Locate the cell with the specified text and output its (x, y) center coordinate. 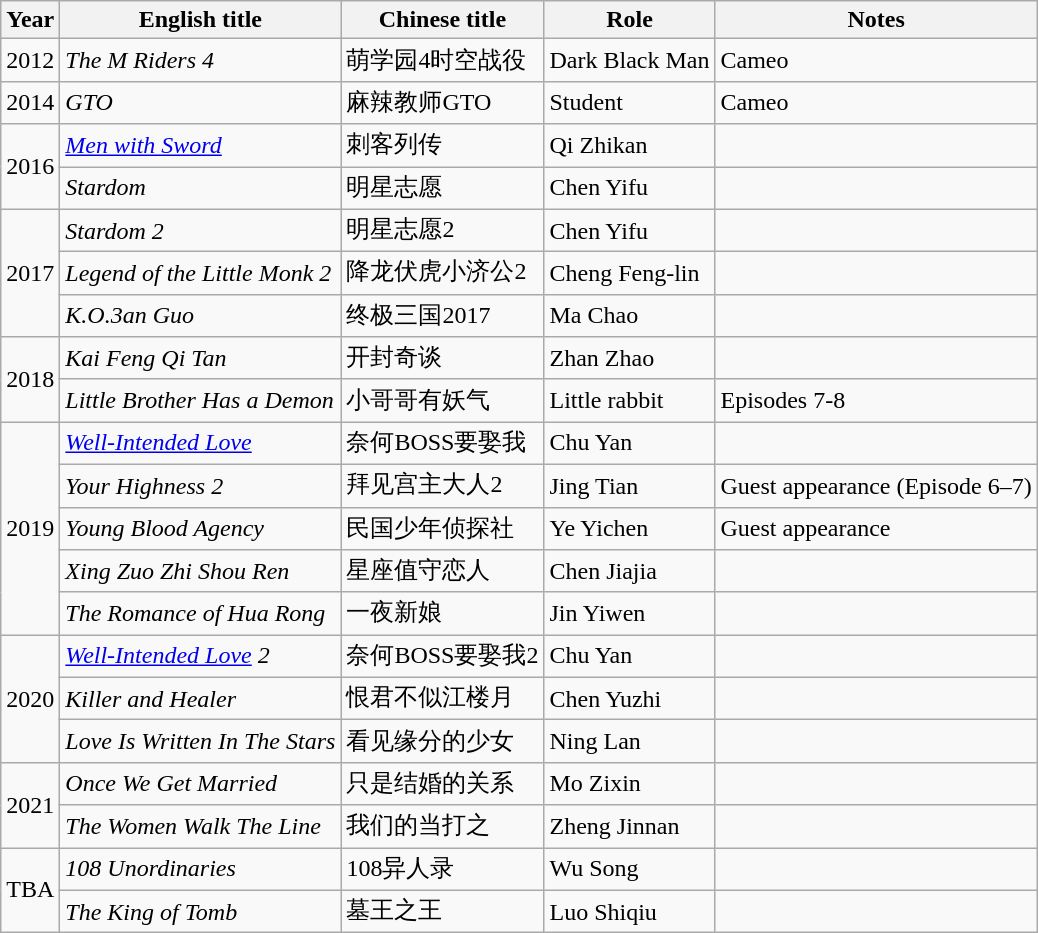
2016 (30, 166)
English title (200, 20)
Well-Intended Love 2 (200, 656)
Qi Zhikan (630, 146)
2014 (30, 102)
2017 (30, 273)
Chinese title (442, 20)
Zhan Zhao (630, 358)
Year (30, 20)
星座值守恋人 (442, 572)
终极三国2017 (442, 316)
Cheng Feng-lin (630, 274)
Stardom (200, 188)
奈何BOSS要娶我2 (442, 656)
Ma Chao (630, 316)
Once We Get Married (200, 784)
降龙伏虎小济公2 (442, 274)
Chen Yuzhi (630, 698)
2020 (30, 699)
Notes (876, 20)
Xing Zuo Zhi Shou Ren (200, 572)
Mo Zixin (630, 784)
Jin Yiwen (630, 614)
Chen Jiajia (630, 572)
Dark Black Man (630, 60)
麻辣教师GTO (442, 102)
Little Brother Has a Demon (200, 400)
Wu Song (630, 870)
Your Highness 2 (200, 486)
Love Is Written In The Stars (200, 742)
只是结婚的关系 (442, 784)
2019 (30, 528)
Men with Sword (200, 146)
明星志愿 (442, 188)
一夜新娘 (442, 614)
墓王之王 (442, 912)
Legend of the Little Monk 2 (200, 274)
The Women Walk The Line (200, 826)
Jing Tian (630, 486)
恨君不似江楼月 (442, 698)
小哥哥有妖气 (442, 400)
Killer and Healer (200, 698)
Young Blood Agency (200, 528)
Kai Feng Qi Tan (200, 358)
看见缘分的少女 (442, 742)
GTO (200, 102)
The M Riders 4 (200, 60)
108异人录 (442, 870)
Well-Intended Love (200, 444)
The Romance of Hua Rong (200, 614)
Role (630, 20)
Luo Shiqiu (630, 912)
拜见宫主大人2 (442, 486)
2012 (30, 60)
Stardom 2 (200, 230)
Episodes 7-8 (876, 400)
奈何BOSS要娶我 (442, 444)
开封奇谈 (442, 358)
Ye Yichen (630, 528)
Guest appearance (Episode 6–7) (876, 486)
The King of Tomb (200, 912)
Little rabbit (630, 400)
我们的当打之 (442, 826)
民国少年侦探社 (442, 528)
明星志愿2 (442, 230)
2021 (30, 804)
2018 (30, 380)
萌学园4时空战役 (442, 60)
刺客列传 (442, 146)
Ning Lan (630, 742)
Guest appearance (876, 528)
Student (630, 102)
TBA (30, 890)
108 Unordinaries (200, 870)
Zheng Jinnan (630, 826)
K.O.3an Guo (200, 316)
